Scan for the cell matching the given text and deliver its (x, y) coordinate at center. 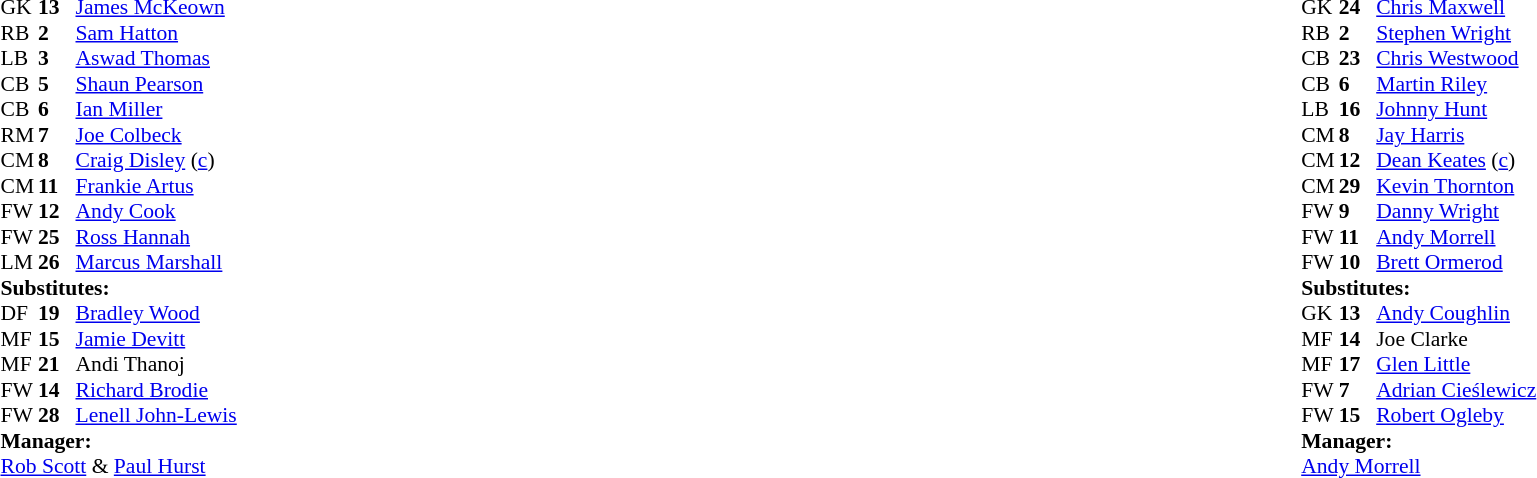
Chris Westwood (1456, 59)
23 (1358, 59)
Andy Cook (156, 211)
21 (57, 365)
Brett Ormerod (1456, 263)
26 (57, 263)
Bradley Wood (156, 313)
Jay Harris (1456, 135)
29 (1358, 186)
Ian Miller (156, 109)
Danny Wright (1456, 211)
Andi Thanoj (156, 365)
Lenell John-Lewis (156, 415)
DF (19, 313)
Marcus Marshall (156, 263)
13 (1358, 313)
10 (1358, 263)
17 (1358, 365)
Sam Hatton (156, 33)
Glen Little (1456, 365)
Richard Brodie (156, 390)
25 (57, 237)
Dean Keates (c) (1456, 161)
LM (19, 263)
19 (57, 313)
Adrian Cieślewicz (1456, 390)
28 (57, 415)
RM (19, 135)
5 (57, 84)
Joe Colbeck (156, 135)
9 (1358, 211)
Shaun Pearson (156, 84)
3 (57, 59)
Robert Ogleby (1456, 415)
Martin Riley (1456, 84)
Ross Hannah (156, 237)
Jamie Devitt (156, 339)
16 (1358, 109)
Johnny Hunt (1456, 109)
Andy Coughlin (1456, 313)
GK (1320, 313)
Andy Morrell (1456, 237)
Aswad Thomas (156, 59)
Frankie Artus (156, 186)
Stephen Wright (1456, 33)
Craig Disley (c) (156, 161)
Kevin Thornton (1456, 186)
Joe Clarke (1456, 339)
